Search for the cell housing the specified text and yield its [x, y] center coordinate. 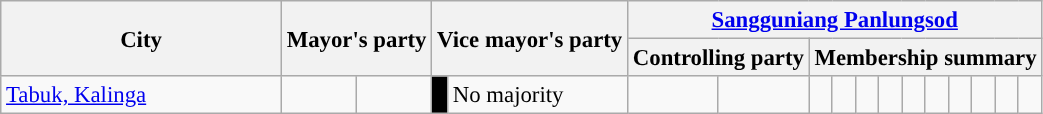
Vice mayor's party [530, 38]
Membership summary [926, 58]
City [142, 38]
Controlling party [719, 58]
Sangguniang Panlungsod [835, 20]
No majority [537, 95]
Mayor's party [356, 38]
Tabuk, Kalinga [142, 95]
